From the cell containing the given text, extract its center point as (x, y) coordinate. 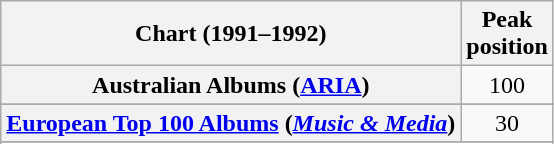
Peakposition (507, 34)
Chart (1991–1992) (231, 34)
European Top 100 Albums (Music & Media) (231, 123)
100 (507, 85)
30 (507, 123)
Australian Albums (ARIA) (231, 85)
